Pinpoint the cell where the given text exists, returning its (X, Y) midpoint coordinate. 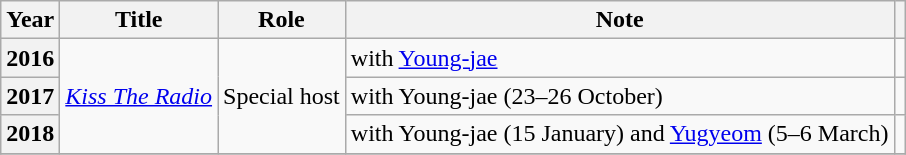
Special host (282, 96)
2017 (30, 96)
Kiss The Radio (139, 96)
Title (139, 20)
2018 (30, 134)
2016 (30, 58)
Role (282, 20)
Note (620, 20)
with Young-jae (15 January) and Yugyeom (5–6 March) (620, 134)
Year (30, 20)
with Young-jae (620, 58)
with Young-jae (23–26 October) (620, 96)
